Extract the [X, Y] coordinate from the center of the cell holding the provided text.  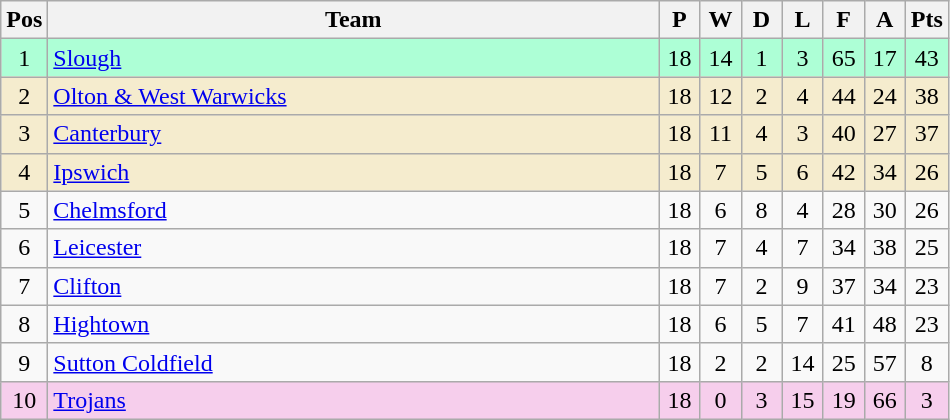
27 [884, 134]
D [762, 20]
Trojans [354, 400]
0 [720, 400]
Chelmsford [354, 210]
10 [24, 400]
P [680, 20]
41 [844, 324]
57 [884, 362]
F [844, 20]
A [884, 20]
Leicester [354, 248]
40 [844, 134]
Ipswich [354, 172]
Canterbury [354, 134]
48 [884, 324]
W [720, 20]
65 [844, 58]
Team [354, 20]
24 [884, 96]
43 [926, 58]
66 [884, 400]
Hightown [354, 324]
Slough [354, 58]
44 [844, 96]
17 [884, 58]
Sutton Coldfield [354, 362]
Pts [926, 20]
15 [802, 400]
28 [844, 210]
Pos [24, 20]
12 [720, 96]
Clifton [354, 286]
11 [720, 134]
19 [844, 400]
L [802, 20]
Olton & West Warwicks [354, 96]
30 [884, 210]
42 [844, 172]
